Search for the cell housing the specified text and yield its (X, Y) center coordinate. 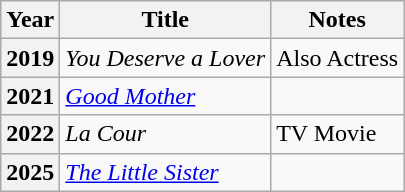
The Little Sister (166, 172)
2021 (30, 96)
Year (30, 20)
La Cour (166, 134)
Title (166, 20)
TV Movie (338, 134)
Notes (338, 20)
2019 (30, 58)
2025 (30, 172)
You Deserve a Lover (166, 58)
Good Mother (166, 96)
Also Actress (338, 58)
2022 (30, 134)
